Search for the cell housing the specified text and yield its (x, y) center coordinate. 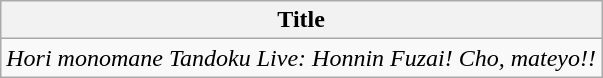
Title (302, 20)
Hori monomane Tandoku Live: Honnin Fuzai! Cho, mateyo!! (302, 58)
